For the text-containing cell, return its midpoint in [x, y] coordinate format. 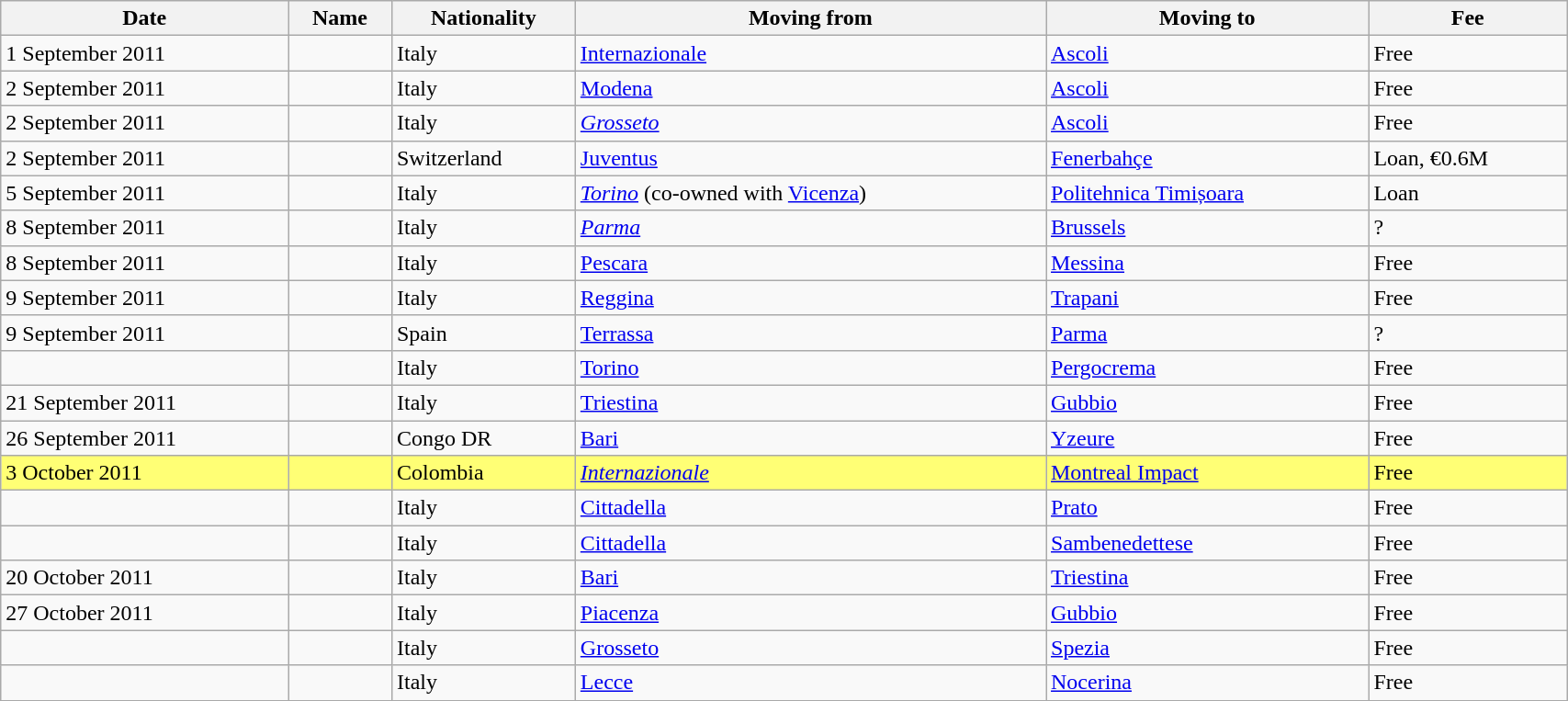
Brussels [1207, 228]
Montreal Impact [1207, 473]
21 September 2011 [145, 402]
Piacenza [810, 613]
Colombia [483, 473]
Date [145, 18]
Lecce [810, 683]
Switzerland [483, 158]
Pergocrema [1207, 367]
Trapani [1207, 298]
20 October 2011 [145, 578]
27 October 2011 [145, 613]
Name [340, 18]
Sambenedettese [1207, 543]
1 September 2011 [145, 53]
Nocerina [1207, 683]
Messina [1207, 263]
Nationality [483, 18]
Loan [1468, 193]
Moving to [1207, 18]
Modena [810, 88]
Spezia [1207, 648]
5 September 2011 [145, 193]
Fenerbahçe [1207, 158]
Moving from [810, 18]
Terrassa [810, 333]
Politehnica Timișoara [1207, 193]
3 October 2011 [145, 473]
Fee [1468, 18]
Torino [810, 367]
Yzeure [1207, 438]
Torino (co-owned with Vicenza) [810, 193]
Loan, €0.6M [1468, 158]
26 September 2011 [145, 438]
Spain [483, 333]
Juventus [810, 158]
Reggina [810, 298]
Pescara [810, 263]
Prato [1207, 508]
Congo DR [483, 438]
